Detect which cell encompasses the target text, then output its (x, y) center coordinate. 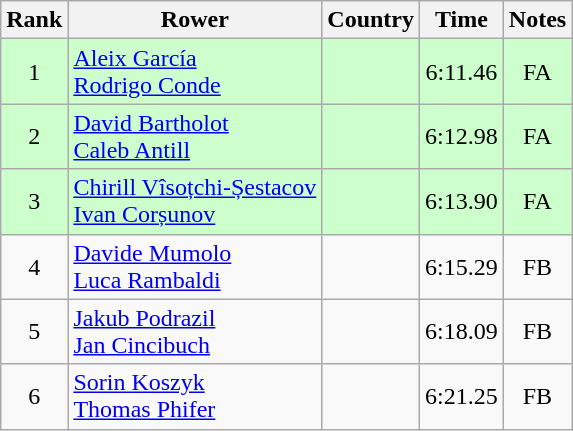
6:11.46 (462, 72)
5 (34, 332)
6:15.29 (462, 266)
Rank (34, 20)
6:13.90 (462, 202)
Davide MumoloLuca Rambaldi (195, 266)
6:18.09 (462, 332)
2 (34, 136)
3 (34, 202)
Chirill Vîsoțchi-ȘestacovIvan Corșunov (195, 202)
6 (34, 396)
Sorin KoszykThomas Phifer (195, 396)
Notes (537, 20)
Country (371, 20)
4 (34, 266)
Time (462, 20)
David BartholotCaleb Antill (195, 136)
Jakub PodrazilJan Cincibuch (195, 332)
1 (34, 72)
6:21.25 (462, 396)
Aleix GarcíaRodrigo Conde (195, 72)
6:12.98 (462, 136)
Rower (195, 20)
